Find where the given text appears and provide that cell's center as (X, Y) coordinate. 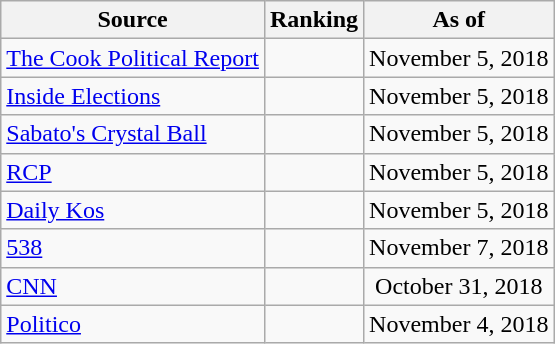
CNN (133, 286)
538 (133, 248)
October 31, 2018 (459, 286)
Daily Kos (133, 210)
November 4, 2018 (459, 324)
November 7, 2018 (459, 248)
Sabato's Crystal Ball (133, 134)
As of (459, 20)
Source (133, 20)
The Cook Political Report (133, 58)
Inside Elections (133, 96)
RCP (133, 172)
Politico (133, 324)
Ranking (314, 20)
